Pinpoint the cell where the given text exists, returning its [X, Y] midpoint coordinate. 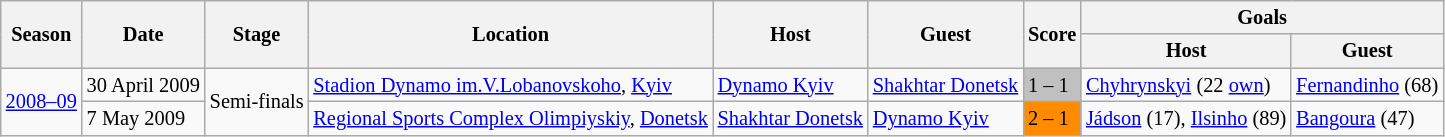
2 – 1 [1052, 118]
Chyhrynskyi (22 own) [1186, 85]
Stadion Dynamo im.V.Lobanovskoho, Kyiv [510, 85]
Date [144, 34]
Stage [257, 34]
Bangoura (47) [1367, 118]
Regional Sports Complex Olimpiyskiy, Donetsk [510, 118]
7 May 2009 [144, 118]
1 – 1 [1052, 85]
30 April 2009 [144, 85]
Goals [1262, 17]
Semi-finals [257, 102]
Jádson (17), Ilsinho (89) [1186, 118]
Season [42, 34]
2008–09 [42, 102]
Score [1052, 34]
Location [510, 34]
Fernandinho (68) [1367, 85]
